For the text-containing cell, return its midpoint in (X, Y) coordinate format. 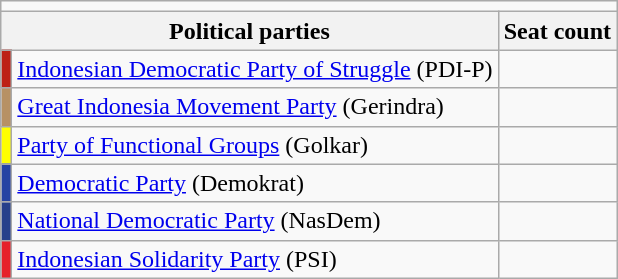
National Democratic Party (NasDem) (255, 221)
Indonesian Solidarity Party (PSI) (255, 259)
Indonesian Democratic Party of Struggle (PDI-P) (255, 69)
Party of Functional Groups (Golkar) (255, 145)
Democratic Party (Demokrat) (255, 183)
Seat count (557, 31)
Great Indonesia Movement Party (Gerindra) (255, 107)
Political parties (250, 31)
